Search for the cell housing the specified text and yield its (X, Y) center coordinate. 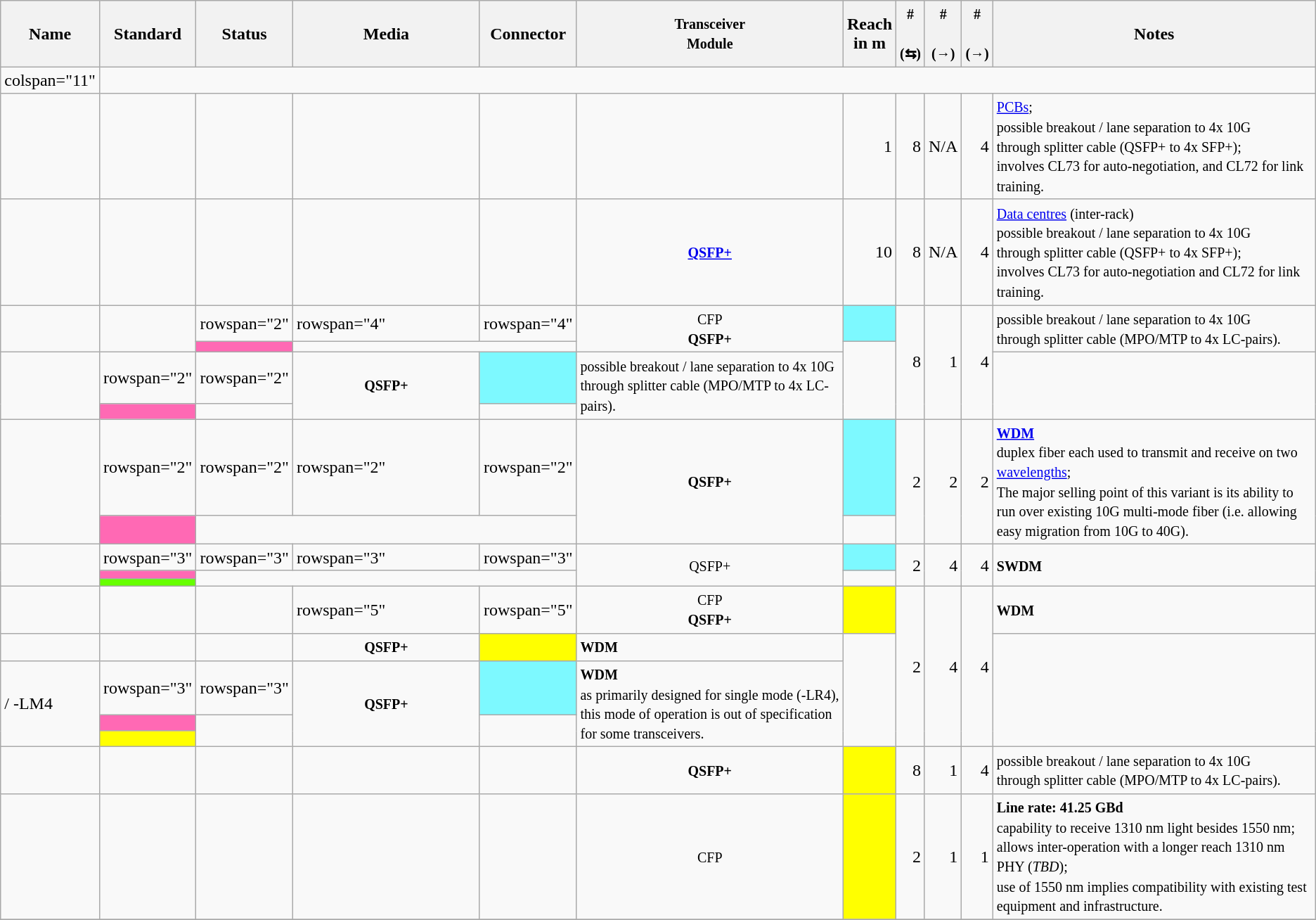
Reachin m (870, 34)
Media (386, 34)
10 (870, 252)
TransceiverModule (710, 34)
colspan="11" (51, 80)
/ -LM4 (51, 703)
Connector (528, 34)
Status (245, 34)
#(⇆) (911, 34)
Notes (1154, 34)
SWDM (1154, 566)
Name (51, 34)
CFP (710, 857)
WDMas primarily designed for single mode (-LR4), this mode of operation is out of specification for some transceivers. (710, 703)
Standard (148, 34)
